Extract the [X, Y] coordinate from the center of the cell holding the provided text.  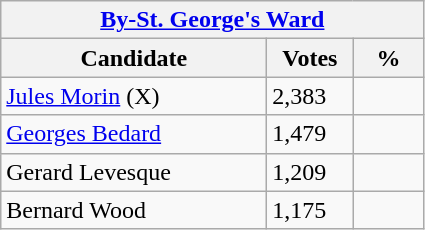
1,175 [310, 210]
Candidate [134, 58]
% [388, 58]
Bernard Wood [134, 210]
By-St. George's Ward [212, 20]
1,479 [310, 134]
Georges Bedard [134, 134]
Jules Morin (X) [134, 96]
1,209 [310, 172]
Votes [310, 58]
Gerard Levesque [134, 172]
2,383 [310, 96]
